Detect which cell encompasses the target text, then output its [x, y] center coordinate. 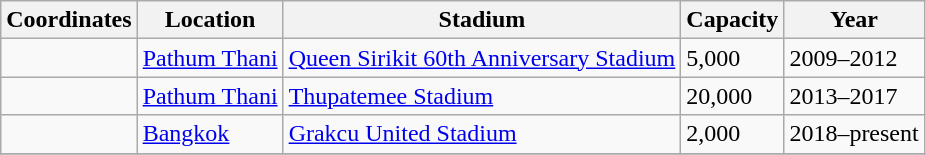
Stadium [482, 20]
Coordinates [69, 20]
2013–2017 [854, 96]
20,000 [732, 96]
Year [854, 20]
Grakcu United Stadium [482, 134]
Queen Sirikit 60th Anniversary Stadium [482, 58]
5,000 [732, 58]
2,000 [732, 134]
2018–present [854, 134]
Bangkok [210, 134]
Capacity [732, 20]
Location [210, 20]
2009–2012 [854, 58]
Thupatemee Stadium [482, 96]
